Pinpoint the cell where the given text exists, returning its [X, Y] midpoint coordinate. 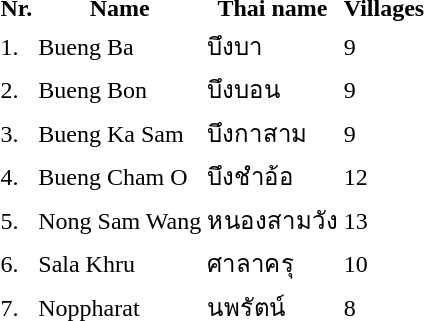
Sala Khru [120, 264]
Bueng Bon [120, 90]
บึงชำอ้อ [273, 176]
ศาลาครุ [273, 264]
หนองสามวัง [273, 220]
บึงกาสาม [273, 133]
Bueng Ba [120, 46]
บึงบอน [273, 90]
บึงบา [273, 46]
Nong Sam Wang [120, 220]
Bueng Ka Sam [120, 133]
Bueng Cham O [120, 176]
